Return the [x, y] coordinate for the center point of the cell that contains the specified text.  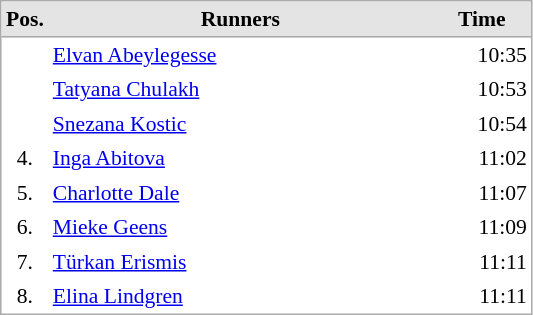
Time [482, 20]
Tatyana Chulakh [240, 89]
Türkan Erismis [240, 261]
10:35 [482, 55]
6. [26, 227]
Elina Lindgren [240, 296]
Charlotte Dale [240, 193]
7. [26, 261]
11:02 [482, 158]
11:09 [482, 227]
Inga Abitova [240, 158]
Mieke Geens [240, 227]
Snezana Kostic [240, 123]
Pos. [26, 20]
Runners [240, 20]
5. [26, 193]
10:54 [482, 123]
10:53 [482, 89]
Elvan Abeylegesse [240, 55]
8. [26, 296]
11:07 [482, 193]
4. [26, 158]
